Detect which cell encompasses the target text, then output its (X, Y) center coordinate. 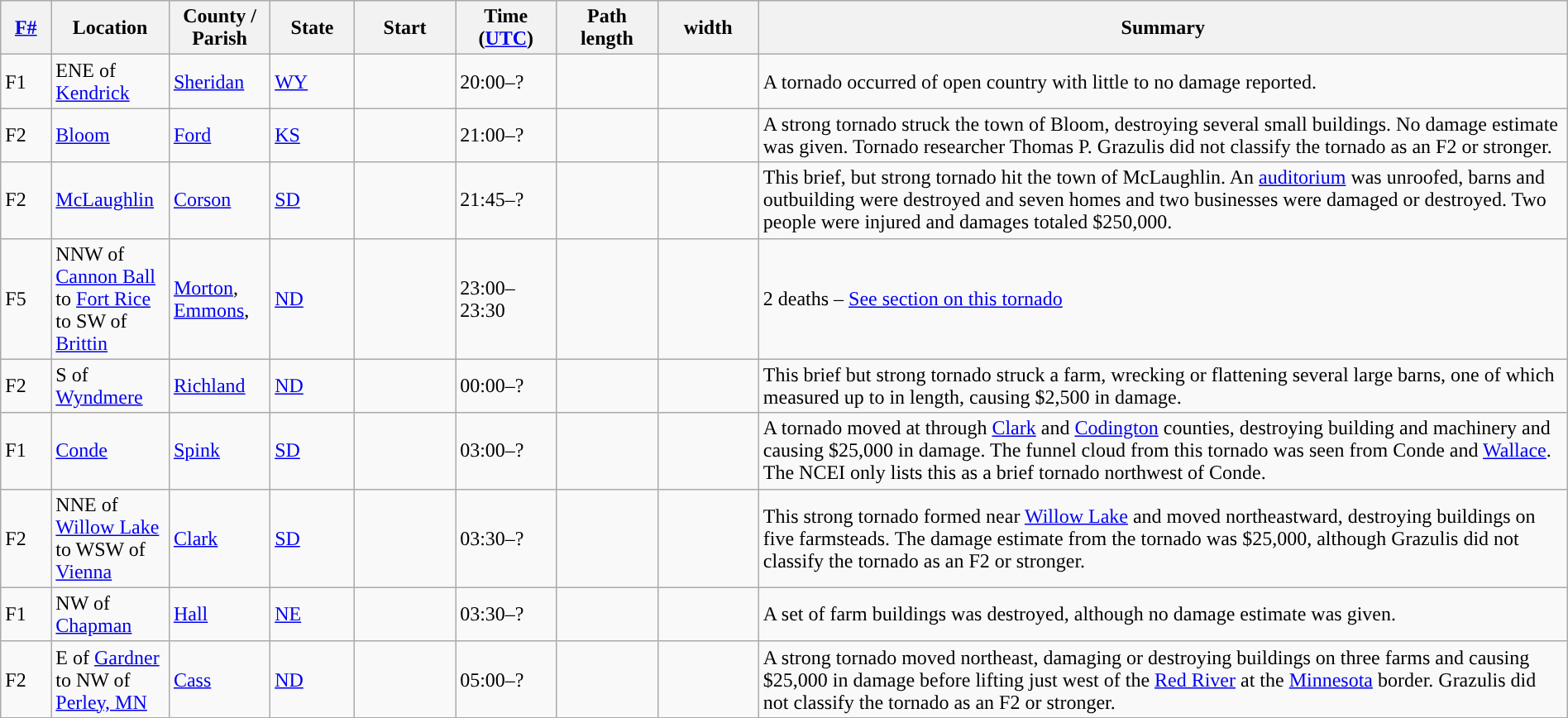
Morton, Emmons, (219, 299)
21:00–? (506, 136)
00:00–? (506, 385)
ENE of Kendrick (111, 81)
Sheridan (219, 81)
Spink (219, 451)
NNE of Willow Lake to WSW of Vienna (111, 538)
McLaughlin (111, 200)
F# (26, 28)
Clark (219, 538)
NNW of Cannon Ball to Fort Rice to SW of Brittin (111, 299)
05:00–? (506, 679)
E of Gardner to NW of Perley, MN (111, 679)
03:00–? (506, 451)
Richland (219, 385)
Start (404, 28)
Cass (219, 679)
NW of Chapman (111, 614)
A tornado occurred of open country with little to no damage reported. (1163, 81)
Ford (219, 136)
Hall (219, 614)
23:00–23:30 (506, 299)
Summary (1163, 28)
NE (313, 614)
Time (UTC) (506, 28)
A set of farm buildings was destroyed, although no damage estimate was given. (1163, 614)
State (313, 28)
KS (313, 136)
width (708, 28)
20:00–? (506, 81)
Path length (607, 28)
County / Parish (219, 28)
F5 (26, 299)
WY (313, 81)
Bloom (111, 136)
21:45–? (506, 200)
Location (111, 28)
S of Wyndmere (111, 385)
Conde (111, 451)
2 deaths – See section on this tornado (1163, 299)
Corson (219, 200)
